Return the (X, Y) coordinate for the center point of the cell that contains the specified text.  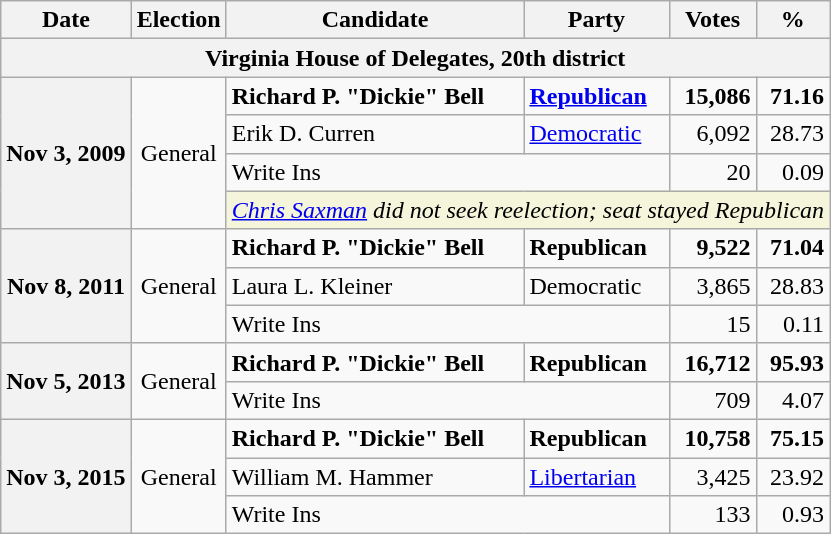
0.09 (793, 172)
28.83 (793, 286)
Votes (712, 20)
28.73 (793, 134)
Erik D. Curren (375, 134)
0.93 (793, 515)
0.11 (793, 324)
10,758 (712, 438)
Date (66, 20)
23.92 (793, 477)
4.07 (793, 400)
9,522 (712, 248)
20 (712, 172)
Election (178, 20)
15 (712, 324)
Nov 3, 2015 (66, 476)
Nov 8, 2011 (66, 286)
% (793, 20)
Virginia House of Delegates, 20th district (416, 58)
95.93 (793, 362)
16,712 (712, 362)
75.15 (793, 438)
3,425 (712, 477)
15,086 (712, 96)
709 (712, 400)
Nov 3, 2009 (66, 153)
3,865 (712, 286)
71.16 (793, 96)
Chris Saxman did not seek reelection; seat stayed Republican (528, 210)
6,092 (712, 134)
71.04 (793, 248)
Candidate (375, 20)
Laura L. Kleiner (375, 286)
Nov 5, 2013 (66, 381)
William M. Hammer (375, 477)
Party (596, 20)
133 (712, 515)
Libertarian (596, 477)
